Find where the given text appears and provide that cell's center as [X, Y] coordinate. 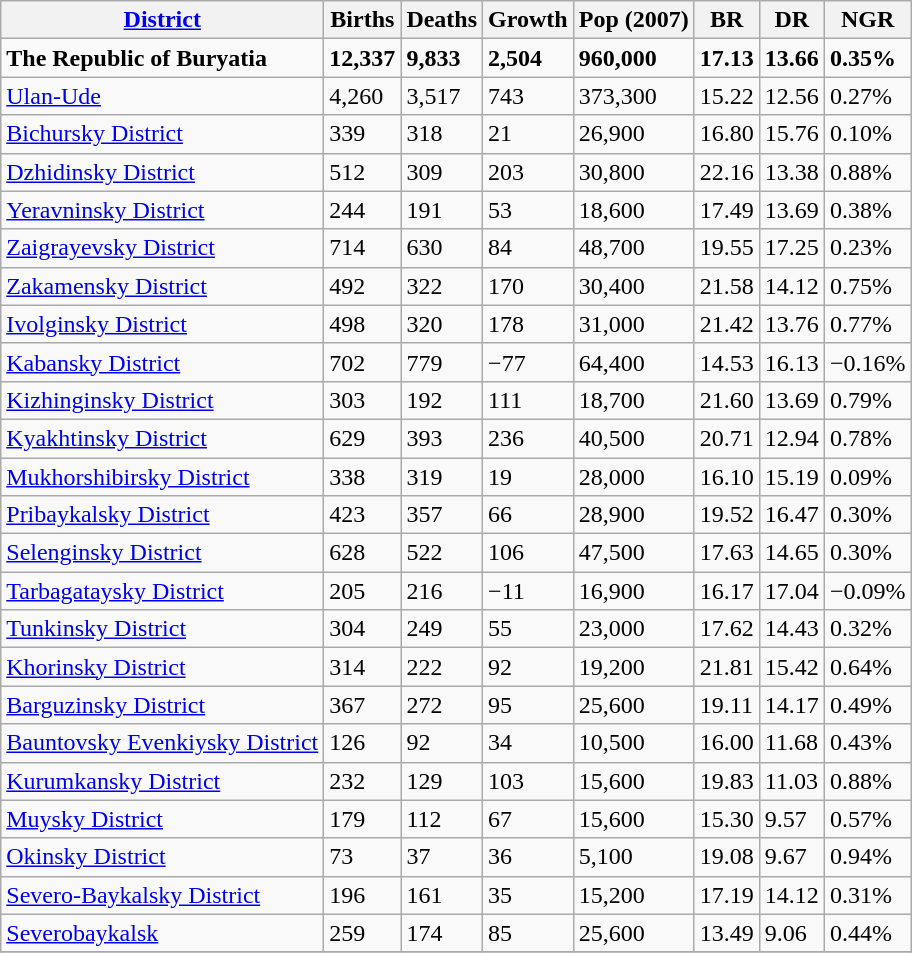
17.62 [726, 629]
960,000 [634, 58]
15,200 [634, 895]
−11 [528, 591]
0.10% [868, 134]
Pribaykalsky District [162, 515]
244 [362, 210]
11.03 [792, 781]
13.38 [792, 172]
Barguzinsky District [162, 705]
Ulan-Ude [162, 96]
357 [442, 515]
0.38% [868, 210]
373,300 [634, 96]
319 [442, 477]
0.27% [868, 96]
21.58 [726, 286]
48,700 [634, 248]
0.77% [868, 324]
Pop (2007) [634, 20]
35 [528, 895]
13.76 [792, 324]
Growth [528, 20]
Muysky District [162, 819]
34 [528, 743]
16.00 [726, 743]
18,700 [634, 400]
15.22 [726, 96]
30,400 [634, 286]
53 [528, 210]
16.13 [792, 362]
19.83 [726, 781]
303 [362, 400]
0.35% [868, 58]
423 [362, 515]
249 [442, 629]
55 [528, 629]
37 [442, 857]
178 [528, 324]
Kizhinginsky District [162, 400]
Zaigrayevsky District [162, 248]
304 [362, 629]
0.44% [868, 933]
318 [442, 134]
DR [792, 20]
9.06 [792, 933]
309 [442, 172]
14.53 [726, 362]
629 [362, 438]
5,100 [634, 857]
393 [442, 438]
216 [442, 591]
106 [528, 553]
522 [442, 553]
36 [528, 857]
Zakamensky District [162, 286]
126 [362, 743]
743 [528, 96]
19.11 [726, 705]
−0.09% [868, 591]
Bauntovsky Evenkiysky District [162, 743]
26,900 [634, 134]
19 [528, 477]
174 [442, 933]
0.57% [868, 819]
191 [442, 210]
66 [528, 515]
30,800 [634, 172]
0.94% [868, 857]
0.64% [868, 667]
11.68 [792, 743]
12,337 [362, 58]
Khorinsky District [162, 667]
13.49 [726, 933]
170 [528, 286]
0.23% [868, 248]
Tarbagataysky District [162, 591]
203 [528, 172]
492 [362, 286]
714 [362, 248]
18,600 [634, 210]
28,900 [634, 515]
14.17 [792, 705]
192 [442, 400]
17.63 [726, 553]
BR [726, 20]
0.75% [868, 286]
9.57 [792, 819]
19,200 [634, 667]
15.19 [792, 477]
236 [528, 438]
161 [442, 895]
Okinsky District [162, 857]
Deaths [442, 20]
12.56 [792, 96]
28,000 [634, 477]
47,500 [634, 553]
17.25 [792, 248]
15.76 [792, 134]
73 [362, 857]
630 [442, 248]
367 [362, 705]
21.60 [726, 400]
Yeravninsky District [162, 210]
Bichursky District [162, 134]
Dzhidinsky District [162, 172]
Kyakhtinsky District [162, 438]
Tunkinsky District [162, 629]
16.10 [726, 477]
628 [362, 553]
320 [442, 324]
702 [362, 362]
64,400 [634, 362]
17.49 [726, 210]
31,000 [634, 324]
196 [362, 895]
179 [362, 819]
0.32% [868, 629]
17.04 [792, 591]
The Republic of Buryatia [162, 58]
21.81 [726, 667]
85 [528, 933]
Ivolginsky District [162, 324]
Kabansky District [162, 362]
Births [362, 20]
20.71 [726, 438]
23,000 [634, 629]
9,833 [442, 58]
338 [362, 477]
222 [442, 667]
16.47 [792, 515]
−0.16% [868, 362]
−77 [528, 362]
232 [362, 781]
District [162, 20]
10,500 [634, 743]
16.80 [726, 134]
0.79% [868, 400]
17.13 [726, 58]
12.94 [792, 438]
512 [362, 172]
95 [528, 705]
112 [442, 819]
111 [528, 400]
0.31% [868, 895]
2,504 [528, 58]
19.08 [726, 857]
Severobaykalsk [162, 933]
NGR [868, 20]
67 [528, 819]
22.16 [726, 172]
779 [442, 362]
498 [362, 324]
Severo-Baykalsky District [162, 895]
17.19 [726, 895]
9.67 [792, 857]
40,500 [634, 438]
314 [362, 667]
205 [362, 591]
16.17 [726, 591]
259 [362, 933]
Selenginsky District [162, 553]
129 [442, 781]
0.78% [868, 438]
14.65 [792, 553]
4,260 [362, 96]
84 [528, 248]
322 [442, 286]
16,900 [634, 591]
Kurumkansky District [162, 781]
272 [442, 705]
21.42 [726, 324]
339 [362, 134]
19.55 [726, 248]
21 [528, 134]
15.42 [792, 667]
15.30 [726, 819]
0.49% [868, 705]
0.09% [868, 477]
0.43% [868, 743]
3,517 [442, 96]
13.66 [792, 58]
14.43 [792, 629]
103 [528, 781]
Mukhorshibirsky District [162, 477]
19.52 [726, 515]
